Output the (X, Y) coordinate of the center of the cell containing the given text.  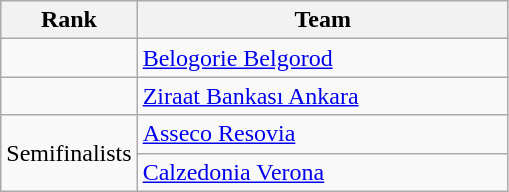
Ziraat Bankası Ankara (322, 96)
Belogorie Belgorod (322, 58)
Calzedonia Verona (322, 172)
Rank (69, 20)
Asseco Resovia (322, 134)
Semifinalists (69, 153)
Team (322, 20)
